Determine the (x, y) coordinate at the center of the cell enclosing the given text.  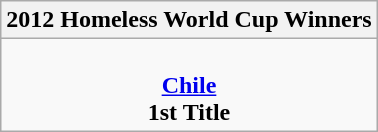
2012 Homeless World Cup Winners (189, 20)
Chile1st Title (189, 85)
